Return the (x, y) coordinate for the center point of the cell that contains the specified text.  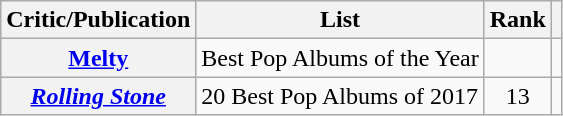
Critic/Publication (98, 20)
20 Best Pop Albums of 2017 (340, 96)
Best Pop Albums of the Year (340, 58)
Rolling Stone (98, 96)
Melty (98, 58)
Rank (518, 20)
13 (518, 96)
List (340, 20)
